Determine the (x, y) coordinate at the center of the cell enclosing the given text.  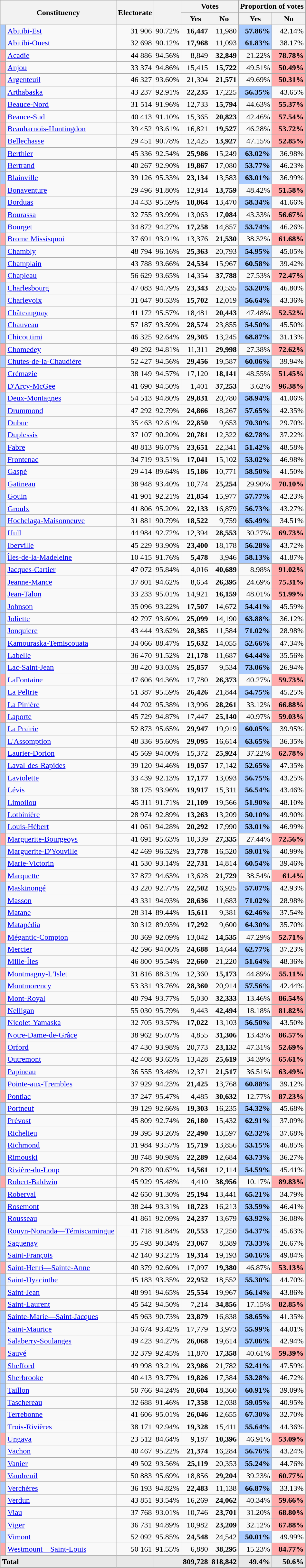
93.59% (167, 325)
42.14% (289, 31)
88.31% (167, 974)
95.22% (167, 1451)
67.88% (289, 1525)
57 187 (135, 325)
50.31% (289, 80)
63.02% (255, 153)
Shefford (61, 1366)
70.10% (289, 484)
56.28% (255, 545)
93.51% (167, 459)
91.71% (167, 802)
12,684 (224, 1158)
89.64% (167, 472)
22,235 (195, 92)
Lac-Saint-Jean (61, 668)
21,304 (195, 80)
11,311 (195, 349)
Terrebonne (61, 1415)
26,373 (224, 680)
39 452 (135, 129)
29.90% (255, 484)
44.76% (289, 1463)
31.20% (255, 1512)
38 175 (135, 790)
93.76% (167, 986)
94.87% (167, 716)
11,138 (224, 1488)
55.99% (255, 1329)
29,204 (224, 1476)
9,653 (224, 423)
17,292 (195, 925)
25,986 (195, 153)
66.88% (289, 704)
45 809 (135, 1121)
Gatineau (61, 484)
13,927 (224, 141)
36.98% (289, 153)
39.94% (289, 362)
Abitibi-Est (61, 31)
60.58% (255, 263)
90.79% (167, 521)
37 768 (135, 1512)
38 962 (135, 1035)
Rouyn-Noranda—Témiscamingue (61, 1231)
42.35% (289, 410)
24,866 (195, 410)
33 439 (135, 778)
Nelligan (61, 1010)
38.32% (255, 239)
43.50% (289, 1023)
17.15% (255, 1304)
94.36% (167, 680)
27,335 (224, 839)
89.83% (289, 1182)
29.70% (289, 423)
28 974 (135, 815)
24.69% (255, 582)
25,363 (195, 251)
36 470 (135, 655)
Brome Missisquoi (61, 239)
59.39% (289, 1353)
Vimont (61, 1537)
Roberval (61, 1194)
Châteauguay (61, 312)
86.54% (289, 998)
17,084 (224, 215)
16,614 (224, 741)
23,651 (195, 447)
34 674 (135, 1329)
28,553 (224, 533)
72.47% (289, 276)
15,432 (224, 1121)
17,225 (224, 92)
Charlesbourg (61, 288)
45 183 (135, 1280)
43 237 (135, 92)
14,190 (224, 619)
20,823 (224, 116)
48 336 (135, 741)
92.66% (167, 1108)
17,177 (195, 778)
Laviolette (61, 778)
65.21% (255, 1194)
49 998 (135, 1366)
8,654 (195, 582)
32 705 (135, 1023)
15,173 (224, 974)
43.27% (289, 508)
Marguerite-Bourgeoys (61, 839)
95.33% (167, 178)
93.14% (167, 863)
8.98% (255, 570)
Charlevoix (61, 300)
48.01% (255, 594)
17,990 (224, 827)
89.44% (167, 912)
12,394 (195, 533)
13,996 (195, 704)
29 414 (135, 472)
66.87% (255, 1488)
21,782 (224, 1366)
18.18% (255, 1010)
18,481 (195, 312)
91.84% (167, 1231)
Matane (61, 912)
818,842 (224, 1562)
Mercier (61, 949)
62.91% (255, 1121)
54.95% (255, 251)
51.90% (255, 802)
36 555 (135, 1072)
Saguenay (61, 1243)
25,194 (195, 1194)
92.54% (167, 153)
61.68% (289, 239)
19,919 (224, 729)
Blainville (61, 178)
9,534 (224, 668)
44 984 (135, 533)
15,411 (224, 1427)
3.62% (255, 386)
Chutes-de-la-Chaudière (61, 362)
L'Assomption (61, 741)
60.88% (255, 1084)
21,374 (195, 1451)
40 794 (135, 998)
Montmagny-L'Islet (61, 974)
93.96% (167, 790)
54 513 (135, 398)
96.38% (289, 386)
23,701 (224, 1512)
43.86% (289, 1292)
24,062 (224, 1500)
22,850 (195, 423)
11,870 (195, 1353)
Borduas (61, 202)
72.62% (289, 349)
34 066 (135, 643)
96.52% (167, 851)
93.62% (167, 631)
52.85% (289, 141)
94.57% (167, 374)
93.61% (167, 129)
Johnson (61, 606)
Groulx (61, 508)
42,494 (224, 1010)
32 755 (135, 215)
19,867 (195, 166)
Bourassa (61, 215)
32.12% (255, 1525)
47.35% (289, 766)
42.44% (289, 986)
91.80% (167, 190)
48 991 (135, 1292)
16,159 (224, 594)
37 247 (135, 1096)
Saint-Hyacinthe (61, 1280)
Deux-Montagnes (61, 398)
52.69% (289, 1047)
13,441 (224, 1194)
23 512 (135, 1439)
39 120 (135, 766)
23,879 (195, 1316)
57.77% (255, 496)
48.55% (255, 374)
54.59% (255, 1170)
17,250 (224, 1231)
53.59% (255, 1206)
93.98% (167, 1047)
16,821 (195, 129)
50.01% (255, 1537)
95.20% (167, 508)
69.73% (289, 533)
38.17% (289, 43)
Kamouraska-Temiscouata (61, 643)
93.40% (167, 484)
57.65% (255, 410)
91.52% (167, 655)
46.85% (289, 1145)
Rivière-du-Loup (61, 1170)
94.06% (167, 949)
Mont-Royal (61, 998)
14,535 (224, 937)
49.69% (255, 80)
94.00% (167, 753)
43 220 (135, 888)
Abitibi-Ouest (61, 43)
12,914 (195, 190)
41 806 (135, 508)
47 292 (135, 410)
54.50% (255, 325)
54.41% (255, 606)
17,968 (195, 43)
Richmond (61, 1145)
15,415 (195, 68)
Chicoutimi (61, 337)
Saint-Maurice (61, 1329)
Westmount—Saint-Louis (61, 1549)
La Peltrie (61, 692)
19,193 (224, 1255)
90.53% (167, 300)
Marie-Victorin (61, 863)
17,384 (224, 1378)
Acadie (61, 55)
65.61% (289, 1059)
46.23% (289, 166)
13,583 (224, 178)
29 879 (135, 1170)
90.98% (167, 1158)
45 929 (135, 1182)
25,254 (224, 484)
52 427 (135, 362)
62.32% (255, 1133)
40 267 (135, 166)
31 047 (135, 300)
Drummond (61, 410)
28,604 (195, 1390)
12,114 (224, 1170)
26,180 (195, 1121)
30,632 (224, 1096)
26,046 (195, 1415)
33 233 (135, 594)
48 794 (135, 251)
36.08% (289, 1219)
47.59% (289, 1366)
53.13% (289, 1268)
809,728 (195, 1562)
90.72% (167, 31)
65.49% (255, 521)
51.58% (289, 190)
45.25% (289, 692)
29,095 (195, 741)
50 161 (135, 1549)
41 718 (135, 1231)
50 883 (135, 1476)
90.20% (167, 435)
12,360 (195, 974)
21,729 (224, 876)
50.16% (255, 1255)
57.06% (255, 1341)
Beauharnois-Huntingdon (61, 129)
38 149 (135, 374)
51.64% (255, 962)
25,924 (224, 753)
64.44% (255, 655)
93.22% (167, 606)
46 325 (135, 337)
13,628 (195, 876)
48 813 (135, 447)
18,864 (195, 202)
15,611 (195, 912)
Frontenac (61, 459)
35 463 (135, 423)
63.49% (289, 1072)
94.81% (167, 349)
34,856 (224, 1304)
Laval-des-Rapides (61, 766)
40.34% (255, 1500)
15,365 (195, 116)
46.41% (289, 1206)
Portneuf (61, 1108)
37 107 (135, 435)
34 719 (135, 459)
Laurier-Dorion (61, 753)
13,428 (195, 1059)
Iberville (61, 545)
44.89% (255, 974)
49 423 (135, 1341)
Lévis (61, 790)
48.58% (289, 447)
13,263 (195, 815)
23,400 (195, 545)
15,102 (224, 459)
Orford (61, 1047)
31.13% (289, 337)
Viau (61, 1512)
41.35% (289, 1316)
47.31% (255, 1047)
87.23% (289, 1096)
40.27% (255, 680)
20,535 (224, 288)
4,016 (195, 570)
5,030 (195, 998)
16,269 (195, 1500)
Arthabaska (61, 92)
34 433 (135, 202)
93.56% (167, 1463)
46.87% (255, 1268)
93.26% (167, 1133)
92.60% (167, 1268)
Rousseau (61, 1219)
11,584 (224, 631)
44.70% (289, 1280)
19,614 (224, 1341)
59.05% (255, 1402)
95.79% (167, 1010)
48.10% (289, 802)
37.54% (289, 912)
95.47% (167, 1096)
90.78% (167, 141)
29 496 (135, 190)
30 369 (135, 937)
12,733 (195, 104)
Îles-de-la-Madeleine (61, 558)
50.6% (289, 1562)
Robert-Baldwin (61, 1182)
Verchères (61, 1488)
56.50% (255, 1023)
14,857 (224, 227)
10,746 (195, 1512)
18,178 (224, 545)
60.06% (255, 362)
22,660 (195, 962)
Chomedey (61, 349)
13,768 (224, 1084)
Argenteuil (61, 80)
47.15% (255, 141)
19,566 (224, 802)
20,914 (224, 986)
Rosemont (61, 1206)
21,220 (224, 962)
90.12% (167, 43)
92.21% (167, 496)
42.46% (255, 116)
8,849 (195, 55)
43.25% (289, 778)
92.91% (167, 92)
40.61% (255, 1353)
44.63% (255, 104)
43.72% (289, 545)
16,213 (224, 1206)
53 331 (135, 986)
94.46% (167, 766)
24,542 (224, 1537)
42.93% (289, 888)
47 083 (135, 288)
60.05% (255, 729)
57.56% (255, 986)
46.91% (255, 1439)
47 606 (135, 680)
82.85% (289, 1304)
17,780 (195, 680)
46.80% (289, 288)
58.13% (255, 558)
93.90% (167, 545)
26.94% (289, 668)
55.30% (255, 1280)
56.76% (255, 1451)
72.56% (289, 839)
44.36% (289, 1427)
Taillon (61, 1390)
19,380 (224, 1268)
21,178 (195, 655)
Electorate (135, 13)
23,067 (195, 1243)
58.94% (255, 398)
47.34% (289, 643)
18,360 (224, 1390)
42 469 (135, 851)
49 502 (135, 1463)
19,057 (195, 766)
27.44% (255, 839)
62.77% (255, 949)
90.34% (167, 1243)
96.07% (167, 447)
91.55% (167, 1549)
31,306 (224, 1035)
33 374 (135, 68)
Louis-Hébert (61, 827)
46.26% (289, 227)
39.23% (255, 1476)
17,080 (224, 166)
Gaspé (61, 472)
4,855 (195, 1035)
56.73% (255, 508)
36 731 (135, 1525)
47.29% (255, 937)
49.90% (289, 815)
29 451 (135, 141)
21,425 (195, 1084)
55.11% (289, 974)
Hochelaga-Maisonneuve (61, 521)
24,688 (195, 949)
17,447 (195, 716)
38 244 (135, 1206)
42 797 (135, 619)
29,998 (224, 349)
26,426 (195, 692)
93.66% (167, 263)
67.30% (255, 1415)
75.31% (289, 582)
Ungava (61, 1439)
59.66% (289, 1500)
12,038 (224, 1402)
Chauveau (61, 325)
45.68% (289, 1108)
17,097 (195, 1268)
60.91% (255, 1390)
44.01% (289, 1329)
59.01% (255, 851)
51.42% (255, 447)
19,527 (224, 129)
48.42% (255, 190)
Pontiac (61, 1096)
10 415 (135, 558)
36.99% (289, 178)
20,353 (224, 1463)
12,019 (224, 300)
23,778 (195, 851)
Prévost (61, 1121)
94.65% (167, 1292)
32,849 (224, 55)
20,793 (224, 251)
10,982 (195, 1525)
19,917 (195, 790)
61.83% (255, 43)
63.92% (255, 1219)
22,133 (195, 508)
13,376 (195, 239)
41.06% (289, 398)
Laporte (61, 716)
Proportion of votes (272, 6)
37.23% (289, 949)
16,520 (224, 851)
93.31% (167, 1206)
13,470 (224, 202)
Taschereau (61, 1402)
5,478 (195, 558)
27.53% (255, 276)
47 072 (135, 570)
56.75% (255, 778)
9,759 (224, 521)
37 872 (135, 876)
6,880 (195, 1549)
19,328 (195, 1427)
Trois-Rivières (61, 1427)
19,587 (224, 362)
50.49% (289, 68)
3,946 (224, 558)
15,311 (224, 790)
12,655 (224, 1415)
Mégantic-Compton (61, 937)
45 311 (135, 802)
56.67% (289, 215)
60.54% (255, 863)
40 379 (135, 1268)
35.70% (289, 925)
Outremont (61, 1059)
92.72% (167, 533)
18,723 (195, 1206)
50 766 (135, 1390)
16,925 (224, 888)
40 467 (135, 1451)
11,093 (224, 43)
53.09% (289, 1439)
Bertrand (61, 166)
29,456 (195, 362)
42 596 (135, 949)
Mille-Îles (61, 962)
31 816 (135, 974)
13,042 (195, 937)
Bourget (61, 227)
15,372 (195, 753)
40.99% (289, 851)
35 096 (135, 606)
16,447 (195, 31)
10.17% (255, 1182)
32.70% (289, 1415)
40.97% (255, 716)
33.12% (255, 704)
53.15% (255, 1145)
56.64% (255, 300)
38 420 (135, 668)
La Pinière (61, 704)
Saint-François (61, 1255)
35 493 (135, 1243)
15,794 (224, 104)
Total (58, 1562)
15,977 (224, 496)
43.46% (289, 790)
9,381 (224, 912)
34.39% (255, 1059)
19,314 (195, 1255)
42 408 (135, 1059)
93.01% (167, 1512)
22,289 (195, 1158)
13,103 (224, 1023)
63.01% (255, 178)
41.66% (289, 202)
32 688 (135, 1402)
95.84% (167, 570)
Jacques-Cartier (61, 570)
36.35% (289, 741)
95.85% (167, 1537)
45 542 (135, 1304)
49.4% (255, 1562)
36.27% (289, 1158)
14,672 (224, 606)
52 092 (135, 1537)
28,360 (195, 986)
36.12% (289, 619)
47.48% (255, 312)
39.12% (289, 1084)
28 314 (135, 912)
Hull (61, 533)
Joliette (61, 619)
Masson (61, 900)
41.50% (289, 472)
39.42% (289, 263)
27.38% (255, 349)
Richelieu (61, 1133)
56.54% (255, 790)
28,574 (195, 325)
53.20% (255, 288)
Saint-Henri—Sainte-Anne (61, 1268)
14,354 (195, 276)
16,838 (224, 1316)
95.48% (167, 1182)
15,702 (195, 300)
93.48% (167, 1072)
32,333 (224, 998)
13,679 (224, 1219)
15,967 (224, 263)
68.87% (255, 337)
51.45% (289, 374)
61.4% (289, 876)
92.64% (167, 337)
14,814 (224, 863)
95.38% (167, 704)
55 030 (135, 1010)
Beauce-Nord (61, 104)
93.91% (167, 239)
40,689 (224, 570)
41 691 (135, 839)
68.80% (289, 1512)
25,619 (224, 1059)
41 172 (135, 312)
20,553 (195, 1231)
57.54% (289, 116)
39 395 (135, 1133)
Fabre (61, 447)
53.02% (255, 459)
Lotbinière (61, 815)
Votes (210, 6)
23,134 (195, 178)
20,781 (195, 435)
95.63% (167, 839)
10,339 (195, 839)
93.99% (167, 215)
38 948 (135, 484)
25,554 (195, 1292)
37 929 (135, 1084)
17,779 (195, 1329)
13,973 (224, 1329)
1,401 (195, 386)
94.63% (167, 876)
91.30% (167, 1194)
30 312 (135, 925)
17,142 (224, 766)
94.62% (167, 582)
12,425 (195, 141)
95.57% (167, 312)
43 788 (135, 263)
26,068 (195, 1341)
95.60% (167, 741)
94.86% (167, 68)
4,485 (195, 1096)
15.23% (255, 1549)
18,522 (195, 521)
20,773 (195, 1047)
58.34% (255, 202)
Duplessis (61, 435)
41 901 (135, 496)
Notre-Dame-de-Grâce (61, 1035)
96.16% (167, 251)
21,530 (224, 239)
10,771 (224, 472)
78.78% (289, 55)
37.68% (289, 1133)
Bonaventure (61, 190)
94.79% (167, 288)
90.73% (167, 1316)
29,305 (195, 337)
92.77% (167, 888)
Sauvé (61, 1353)
Labelle (61, 655)
52.66% (255, 643)
95.07% (167, 1035)
51.99% (289, 594)
92.79% (167, 410)
12,322 (224, 435)
55.24% (255, 1463)
17,258 (195, 227)
45 229 (135, 545)
93.42% (167, 1329)
41.87% (289, 558)
Limoilou (61, 802)
4,410 (195, 1182)
22,341 (224, 447)
37 801 (135, 582)
41 530 (135, 863)
49.51% (255, 68)
34 872 (135, 227)
57.07% (255, 888)
22,502 (195, 888)
45 963 (135, 1316)
52.71% (289, 937)
37,253 (224, 386)
73.33% (255, 1243)
41 861 (135, 1219)
93.35% (167, 1280)
52.65% (255, 766)
17,022 (195, 1023)
56 629 (135, 276)
25,119 (195, 1463)
Gouin (61, 496)
43.65% (289, 92)
Pointe-aux-Trembles (61, 1084)
70.30% (255, 423)
La Prairie (61, 729)
32 379 (135, 1353)
54.32% (255, 1108)
93.54% (167, 1500)
42.94% (289, 1341)
Berthier (61, 153)
Champlain (61, 263)
38 171 (135, 1427)
53.72% (289, 129)
31 906 (135, 31)
21,517 (224, 1072)
92.74% (167, 1121)
53.77% (255, 166)
Marguerite-D'Youville (61, 851)
94.89% (167, 1525)
41 690 (135, 386)
31 881 (135, 521)
90.62% (167, 1170)
Verdun (61, 1500)
34.51% (289, 521)
46.99% (289, 827)
21,844 (224, 692)
23,209 (224, 1525)
52.52% (289, 312)
24,534 (195, 263)
Jeanne-Mance (61, 582)
58.65% (255, 1316)
15,722 (224, 68)
13.46% (255, 998)
58.50% (255, 472)
41 606 (135, 1415)
13,093 (224, 778)
Salaberry-Soulanges (61, 1341)
23,132 (224, 1047)
92.89% (167, 815)
94.82% (167, 1488)
Montmorency (61, 986)
Sherbrooke (61, 1378)
Maskinongé (61, 888)
20,443 (224, 312)
59.73% (289, 680)
33.13% (289, 1488)
9,187 (195, 1439)
28,385 (195, 631)
Saint-Laurent (61, 1304)
14,644 (224, 949)
60.77% (289, 1476)
43 851 (135, 1500)
39.09% (289, 1390)
23,855 (224, 325)
43.24% (289, 1451)
45.41% (289, 1170)
46 327 (135, 80)
10,396 (224, 1439)
22,731 (195, 863)
64.30% (255, 925)
88.47% (167, 643)
94.93% (167, 900)
Saint-Jean (61, 1292)
42 140 (135, 1255)
36 193 (135, 1488)
13.43% (255, 1035)
28,636 (195, 900)
31 984 (135, 1145)
21.22% (255, 55)
18,267 (224, 410)
59.03% (289, 716)
Jean-Talon (61, 594)
21,109 (195, 802)
Beauce-Sud (61, 116)
63.88% (255, 619)
42 650 (135, 1194)
92.45% (167, 1353)
43 444 (135, 631)
18,141 (224, 374)
25,099 (195, 619)
44 702 (135, 704)
Crémazie (61, 374)
35.56% (289, 655)
56.35% (255, 92)
92.61% (167, 423)
20,780 (224, 398)
52.41% (255, 1366)
38.54% (255, 876)
18,856 (195, 1476)
Marquette (61, 876)
8,389 (224, 1243)
92.90% (167, 166)
43.33% (255, 215)
43 331 (135, 900)
37,788 (224, 276)
48.36% (289, 962)
63.65% (255, 741)
15,632 (195, 643)
Dubuc (61, 423)
Chapleau (61, 276)
11,683 (224, 900)
13,597 (224, 1133)
22,952 (195, 1280)
19,303 (195, 1108)
Sainte-Marie—Saint-Jacques (61, 1316)
46.98% (289, 459)
94.28% (167, 827)
49.84% (289, 1255)
7,214 (195, 1304)
25,140 (224, 716)
24,237 (195, 1219)
25,857 (195, 668)
Jonquiere (61, 631)
91.96% (167, 104)
14,561 (195, 1170)
37 691 (135, 239)
91.46% (167, 1402)
32 698 (135, 43)
86.57% (289, 1035)
13,063 (195, 215)
95.54% (167, 962)
16,235 (224, 1108)
73.06% (255, 668)
Matapédia (61, 925)
Anjou (61, 68)
23,986 (195, 1366)
17,507 (195, 606)
17,041 (195, 459)
16,284 (224, 1451)
D'Arcy-McGee (61, 386)
9,600 (224, 925)
42.23% (289, 496)
54.37% (255, 1231)
37.09% (289, 1121)
14,055 (224, 643)
22,483 (195, 1488)
47 430 (135, 1047)
13,759 (224, 190)
52 873 (135, 729)
54.75% (255, 692)
39 129 (135, 1108)
Constituency (58, 13)
30.27% (255, 533)
50.10% (255, 815)
95.65% (167, 729)
LaFontaine (61, 680)
49.99% (289, 1537)
16,879 (224, 508)
31 514 (135, 104)
Vaudreuil (61, 1476)
91.76% (167, 558)
46.28% (255, 129)
95.69% (167, 1476)
15,719 (195, 1145)
38 748 (135, 1158)
53.74% (255, 227)
93.03% (167, 668)
41 061 (135, 827)
49 292 (135, 349)
51 387 (135, 692)
34.79% (289, 1194)
Papineau (61, 1072)
21,854 (195, 496)
Vachon (61, 1451)
14,921 (195, 594)
26,395 (224, 582)
23,343 (195, 288)
11,687 (224, 655)
53.01% (255, 827)
46.72% (289, 1378)
21,571 (224, 80)
Nicolet-Yamaska (61, 1023)
55.64% (255, 1427)
40.95% (289, 1402)
12,371 (195, 1072)
20,292 (195, 827)
45 336 (135, 153)
46 800 (135, 962)
19,967 (224, 1292)
45.05% (289, 251)
15,186 (195, 472)
18,552 (224, 1280)
44 886 (135, 55)
Bellechasse (61, 141)
84.77% (289, 1549)
10,774 (195, 484)
19,826 (195, 1378)
84.64% (167, 1439)
56.14% (255, 1292)
91.02% (289, 570)
13,856 (224, 1145)
36.51% (255, 1072)
17,120 (195, 374)
39.95% (289, 729)
53.28% (255, 1378)
92.13% (167, 778)
45.59% (289, 606)
Rimouski (61, 1158)
62.46% (255, 912)
26.67% (289, 1243)
13,209 (224, 815)
81.82% (289, 1010)
11,980 (224, 31)
89.93% (167, 925)
55.37% (289, 104)
57.86% (255, 31)
12.77% (255, 1096)
Chambly (61, 251)
92.94% (167, 1427)
43.36% (289, 300)
39.46% (289, 863)
94.23% (167, 1084)
39 126 (135, 178)
91.10% (167, 116)
45 569 (135, 753)
Vanier (61, 1463)
29,947 (195, 729)
94.80% (167, 398)
94.24% (167, 1390)
28,261 (224, 704)
22,490 (195, 1133)
9,443 (195, 1010)
45.50% (289, 325)
Viger (61, 1525)
45.63% (289, 1231)
13,245 (224, 337)
29,831 (195, 398)
63.73% (255, 1158)
45 729 (135, 716)
24,548 (195, 1537)
38,956 (224, 1182)
38,295 (224, 1549)
15,249 (224, 153)
